Return the (X, Y) coordinate for the center point of the cell that contains the specified text.  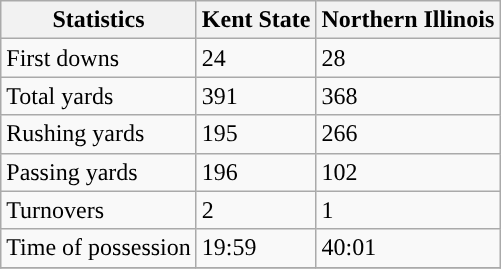
Total yards (99, 96)
Northern Illinois (408, 20)
Turnovers (99, 210)
102 (408, 172)
Kent State (256, 20)
195 (256, 134)
196 (256, 172)
Rushing yards (99, 134)
368 (408, 96)
28 (408, 58)
2 (256, 210)
Time of possession (99, 248)
266 (408, 134)
19:59 (256, 248)
40:01 (408, 248)
391 (256, 96)
Passing yards (99, 172)
First downs (99, 58)
1 (408, 210)
Statistics (99, 20)
24 (256, 58)
